Return the (x, y) coordinate for the center point of the cell that contains the specified text.  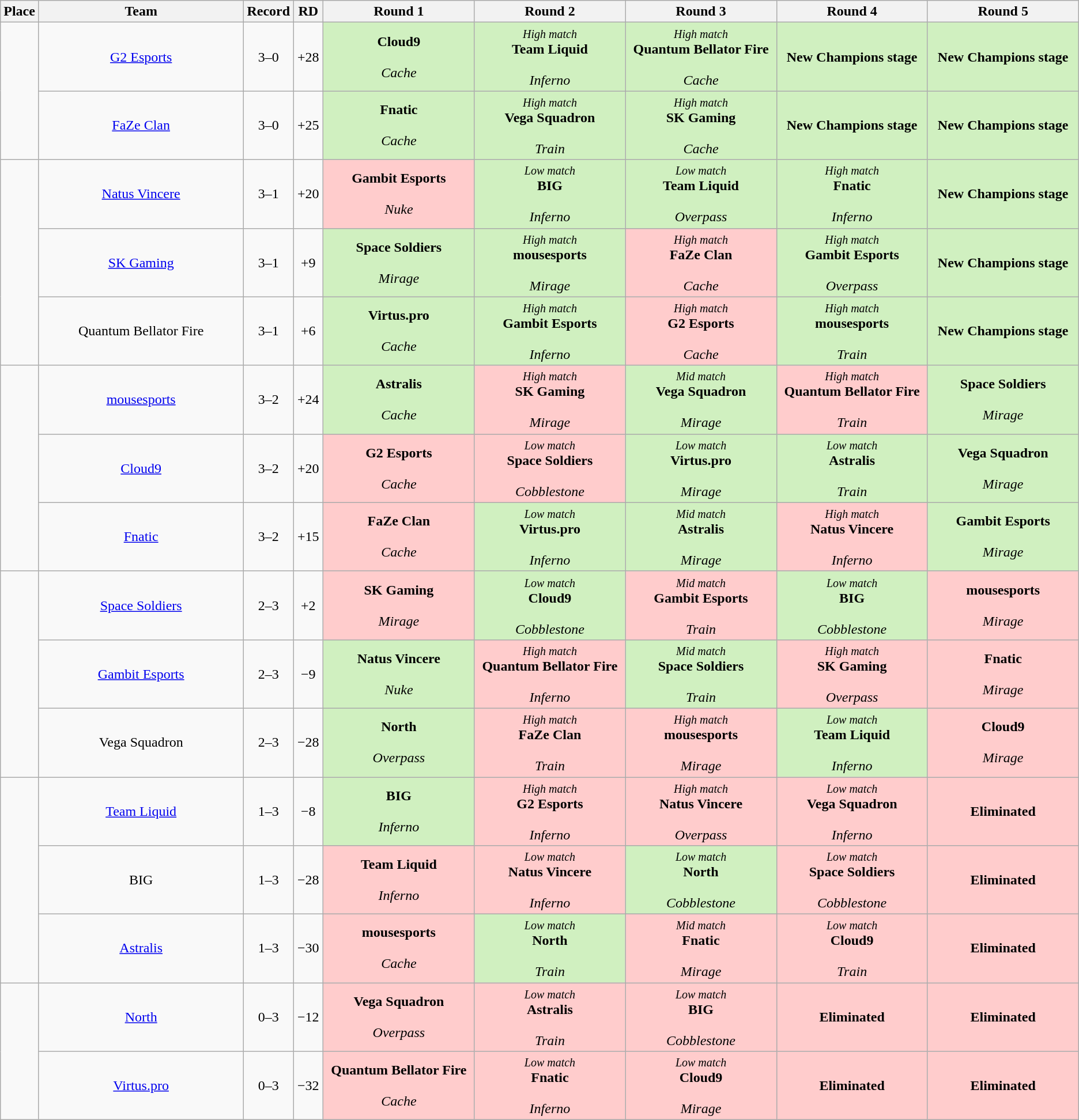
Low matchVirtus.proMirage (701, 468)
Astralis (141, 948)
+6 (308, 331)
Fnatic (141, 537)
Mid matchFnaticMirage (701, 948)
Low matchNorthTrain (550, 948)
BIGInferno (399, 811)
High matchNatus VincereOverpass (701, 811)
Round 3 (701, 12)
Virtus.proCache (399, 331)
Low matchTeam LiquidInferno (852, 742)
Low matchCloud9Cobblestone (550, 605)
High matchSK GamingCache (701, 126)
Low matchBIGInferno (550, 194)
−9 (308, 674)
Cloud9 (141, 468)
High matchmousesportsTrain (852, 331)
mousesportsMirage (1003, 605)
Space Soldiers (141, 605)
Quantum Bellator Fire (141, 331)
Low matchVega SquadronInferno (852, 811)
Low matchCloud9Train (852, 948)
High matchFaZe ClanCache (701, 263)
RD (308, 12)
mousesportsCache (399, 948)
High matchFaZe ClanTrain (550, 742)
High matchGambit EsportsOverpass (852, 263)
−32 (308, 1085)
High matchG2 EsportsCache (701, 331)
Team LiquidInferno (399, 880)
Round 4 (852, 12)
High matchG2 EsportsInferno (550, 811)
Vega Squadron (141, 742)
Mid matchSpace SoldiersTrain (701, 674)
Gambit EsportsMirage (1003, 537)
Low matchNatus VincereInferno (550, 880)
Cloud9Mirage (1003, 742)
FaZe Clan (141, 126)
NorthOverpass (399, 742)
−8 (308, 811)
mousesports (141, 400)
Low matchNorthCobblestone (701, 880)
Place (20, 12)
Natus VincereNuke (399, 674)
High matchSK GamingOverpass (852, 674)
+24 (308, 400)
FaZe ClanCache (399, 537)
Record (269, 12)
High matchQuantum Bellator FireTrain (852, 400)
Team Liquid (141, 811)
+25 (308, 126)
Low matchTeam LiquidOverpass (701, 194)
FnaticCache (399, 126)
G2 Esports (141, 56)
Round 2 (550, 12)
BIG (141, 880)
Quantum Bellator FireCache (399, 1085)
High matchGambit EsportsInferno (550, 331)
Mid matchAstralisMirage (701, 537)
Gambit Esports (141, 674)
AstralisCache (399, 400)
High matchTeam LiquidInferno (550, 56)
FnaticMirage (1003, 674)
High matchVega SquadronTrain (550, 126)
High matchNatus VincereInferno (852, 537)
+15 (308, 537)
−12 (308, 1017)
Gambit EsportsNuke (399, 194)
Mid matchGambit EsportsTrain (701, 605)
High matchQuantum Bellator FireInferno (550, 674)
Round 1 (399, 12)
Mid matchVega SquadronMirage (701, 400)
Round 5 (1003, 12)
Vega SquadronOverpass (399, 1017)
+28 (308, 56)
Virtus.pro (141, 1085)
−30 (308, 948)
+9 (308, 263)
North (141, 1017)
SK GamingMirage (399, 605)
High matchQuantum Bellator FireCache (701, 56)
High matchSK GamingMirage (550, 400)
Low matchFnaticInferno (550, 1085)
Vega SquadronMirage (1003, 468)
+2 (308, 605)
Team (141, 12)
SK Gaming (141, 263)
Low matchCloud9Mirage (701, 1085)
Cloud9Cache (399, 56)
Low matchVirtus.proInferno (550, 537)
High matchFnaticInferno (852, 194)
Natus Vincere (141, 194)
G2 EsportsCache (399, 468)
